Detect which cell encompasses the target text, then output its [x, y] center coordinate. 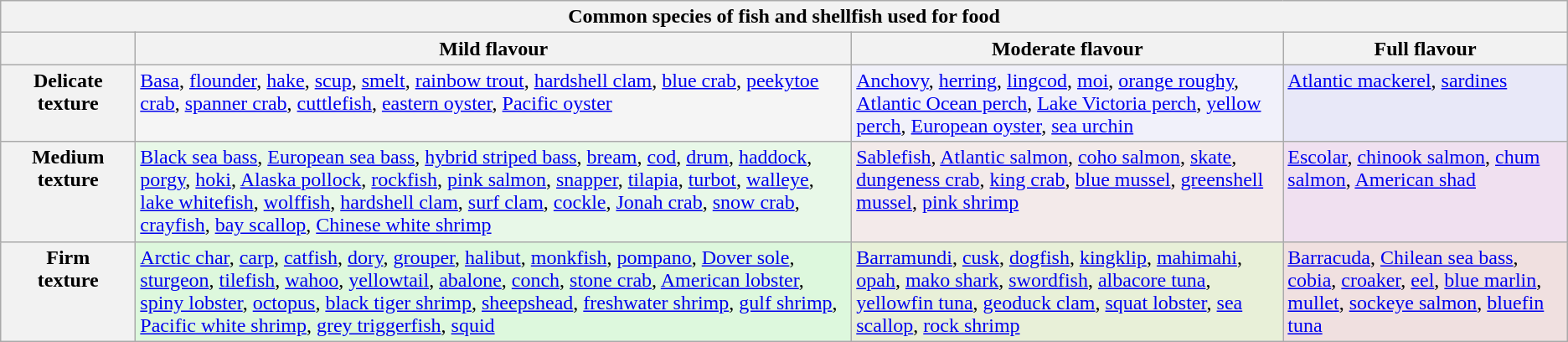
Sablefish, Atlantic salmon, coho salmon, skate, dungeness crab, king crab, blue mussel, greenshell mussel, pink shrimp [1067, 191]
Basa, flounder, hake, scup, smelt, rainbow trout, hardshell clam, blue crab, peekytoe crab, spanner crab, cuttlefish, eastern oyster, Pacific oyster [494, 103]
Atlantic mackerel, sardines [1426, 103]
Mild flavour [494, 49]
Delicatetexture [69, 103]
Moderate flavour [1067, 49]
Barracuda, Chilean sea bass, cobia, croaker, eel, blue marlin, mullet, sockeye salmon, bluefin tuna [1426, 292]
Firmtexture [69, 292]
Anchovy, herring, lingcod, moi, orange roughy, Atlantic Ocean perch, Lake Victoria perch, yellow perch, European oyster, sea urchin [1067, 103]
Mediumtexture [69, 191]
Full flavour [1426, 49]
Escolar, chinook salmon, chum salmon, American shad [1426, 191]
Common species of fish and shellfish used for food [784, 17]
